Search for the cell housing the specified text and yield its (X, Y) center coordinate. 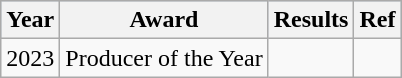
Results (311, 20)
Award (164, 20)
Year (30, 20)
2023 (30, 58)
Ref (378, 20)
Producer of the Year (164, 58)
